From the cell containing the given text, extract its center point as (x, y) coordinate. 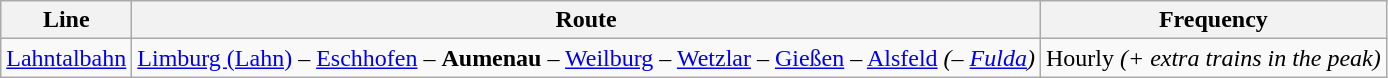
Limburg (Lahn) – Eschhofen – Aumenau – Weilburg – Wetzlar – Gießen – Alsfeld (– Fulda) (586, 58)
Frequency (1213, 20)
Lahntalbahn (66, 58)
Line (66, 20)
Route (586, 20)
Hourly (+ extra trains in the peak) (1213, 58)
